Locate the cell with the specified text and output its (X, Y) center coordinate. 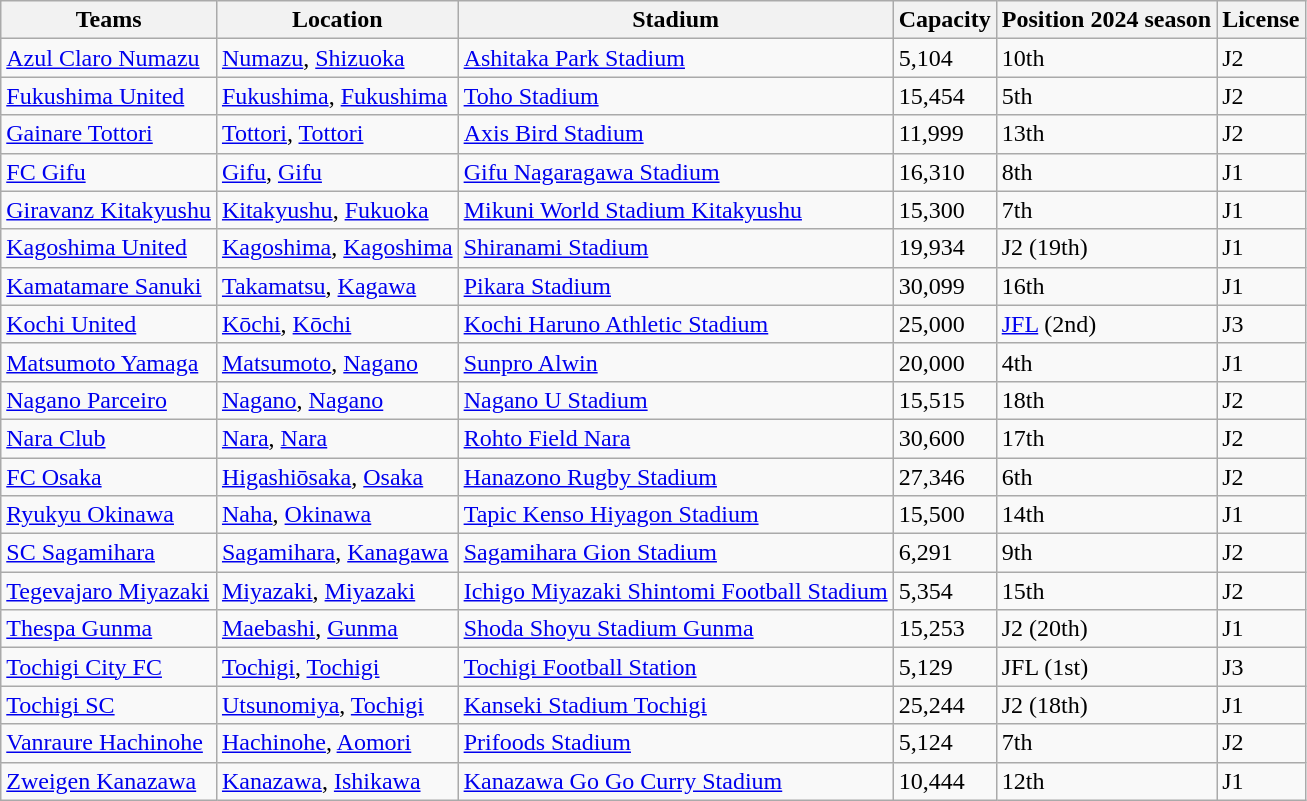
Axis Bird Stadium (676, 134)
Kagoshima, Kagoshima (337, 248)
16th (1106, 286)
FC Gifu (109, 172)
Utsunomiya, Tochigi (337, 705)
15,515 (944, 400)
Matsumoto Yamaga (109, 362)
Zweigen Kanazawa (109, 781)
Ichigo Miyazaki Shintomi Football Stadium (676, 591)
Tochigi, Tochigi (337, 667)
Azul Claro Numazu (109, 58)
Hachinohe, Aomori (337, 743)
Kochi United (109, 324)
Nagano Parceiro (109, 400)
Thespa Gunma (109, 629)
Toho Stadium (676, 96)
Giravanz Kitakyushu (109, 210)
4th (1106, 362)
17th (1106, 438)
Nagano U Stadium (676, 400)
Position 2024 season (1106, 20)
Sagamihara, Kanagawa (337, 553)
License (1261, 20)
15,500 (944, 515)
Kanazawa Go Go Curry Stadium (676, 781)
Kanseki Stadium Tochigi (676, 705)
15,253 (944, 629)
Sagamihara Gion Stadium (676, 553)
J2 (18th) (1106, 705)
6,291 (944, 553)
5,354 (944, 591)
Maebashi, Gunma (337, 629)
30,600 (944, 438)
Miyazaki, Miyazaki (337, 591)
16,310 (944, 172)
Tochigi City FC (109, 667)
Tegevajaro Miyazaki (109, 591)
Location (337, 20)
Higashiōsaka, Osaka (337, 477)
10,444 (944, 781)
14th (1106, 515)
FC Osaka (109, 477)
Kanazawa, Ishikawa (337, 781)
15th (1106, 591)
Gifu, Gifu (337, 172)
13th (1106, 134)
9th (1106, 553)
Shoda Shoyu Stadium Gunma (676, 629)
Kōchi, Kōchi (337, 324)
Shiranami Stadium (676, 248)
12th (1106, 781)
Nara Club (109, 438)
Matsumoto, Nagano (337, 362)
Gifu Nagaragawa Stadium (676, 172)
Capacity (944, 20)
Ryukyu Okinawa (109, 515)
Nagano, Nagano (337, 400)
Tottori, Tottori (337, 134)
11,999 (944, 134)
18th (1106, 400)
25,244 (944, 705)
JFL (2nd) (1106, 324)
Naha, Okinawa (337, 515)
5,124 (944, 743)
10th (1106, 58)
Tochigi SC (109, 705)
5,129 (944, 667)
19,934 (944, 248)
Takamatsu, Kagawa (337, 286)
Kagoshima United (109, 248)
Numazu, Shizuoka (337, 58)
Fukushima, Fukushima (337, 96)
15,300 (944, 210)
Prifoods Stadium (676, 743)
Tochigi Football Station (676, 667)
Sunpro Alwin (676, 362)
Kochi Haruno Athletic Stadium (676, 324)
6th (1106, 477)
8th (1106, 172)
20,000 (944, 362)
J2 (20th) (1106, 629)
Kitakyushu, Fukuoka (337, 210)
J2 (19th) (1106, 248)
Kamatamare Sanuki (109, 286)
Stadium (676, 20)
Mikuni World Stadium Kitakyushu (676, 210)
Hanazono Rugby Stadium (676, 477)
Tapic Kenso Hiyagon Stadium (676, 515)
25,000 (944, 324)
Nara, Nara (337, 438)
SC Sagamihara (109, 553)
30,099 (944, 286)
27,346 (944, 477)
Fukushima United (109, 96)
15,454 (944, 96)
Teams (109, 20)
Ashitaka Park Stadium (676, 58)
Gainare Tottori (109, 134)
Rohto Field Nara (676, 438)
Pikara Stadium (676, 286)
JFL (1st) (1106, 667)
5,104 (944, 58)
Vanraure Hachinohe (109, 743)
5th (1106, 96)
